Output the (X, Y) coordinate of the center of the cell containing the given text.  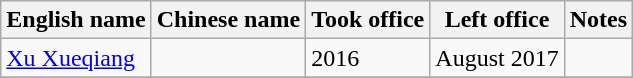
Chinese name (228, 20)
Xu Xueqiang (76, 58)
English name (76, 20)
Left office (497, 20)
Notes (598, 20)
August 2017 (497, 58)
Took office (368, 20)
2016 (368, 58)
